Pinpoint the cell where the given text exists, returning its (X, Y) midpoint coordinate. 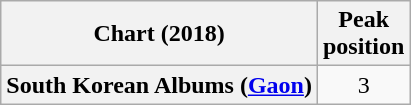
Peak position (363, 34)
3 (363, 85)
Chart (2018) (160, 34)
South Korean Albums (Gaon) (160, 85)
